Return the [x, y] coordinate for the center point of the cell that contains the specified text.  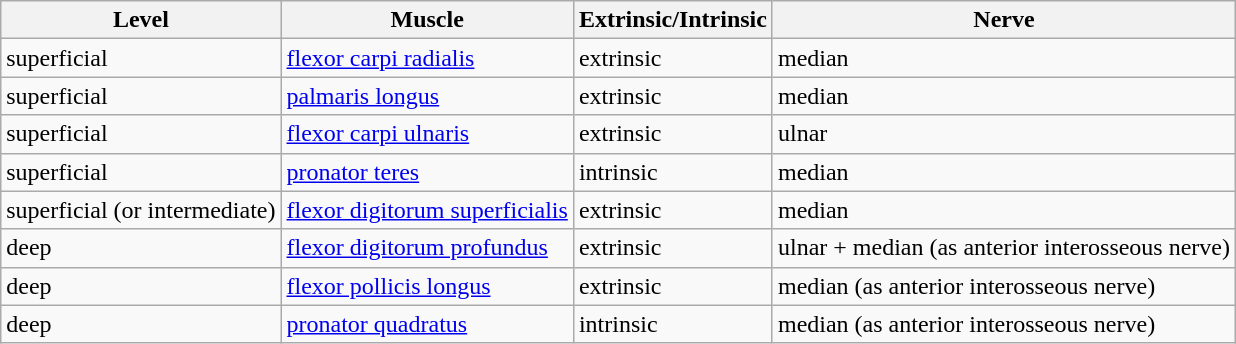
palmaris longus [427, 96]
Muscle [427, 20]
superficial (or intermediate) [141, 210]
flexor carpi radialis [427, 58]
pronator quadratus [427, 324]
ulnar [1004, 134]
flexor digitorum superficialis [427, 210]
Level [141, 20]
Extrinsic/Intrinsic [672, 20]
pronator teres [427, 172]
flexor carpi ulnaris [427, 134]
flexor pollicis longus [427, 286]
flexor digitorum profundus [427, 248]
ulnar + median (as anterior interosseous nerve) [1004, 248]
Nerve [1004, 20]
